Scan for the cell matching the given text and deliver its [x, y] coordinate at center. 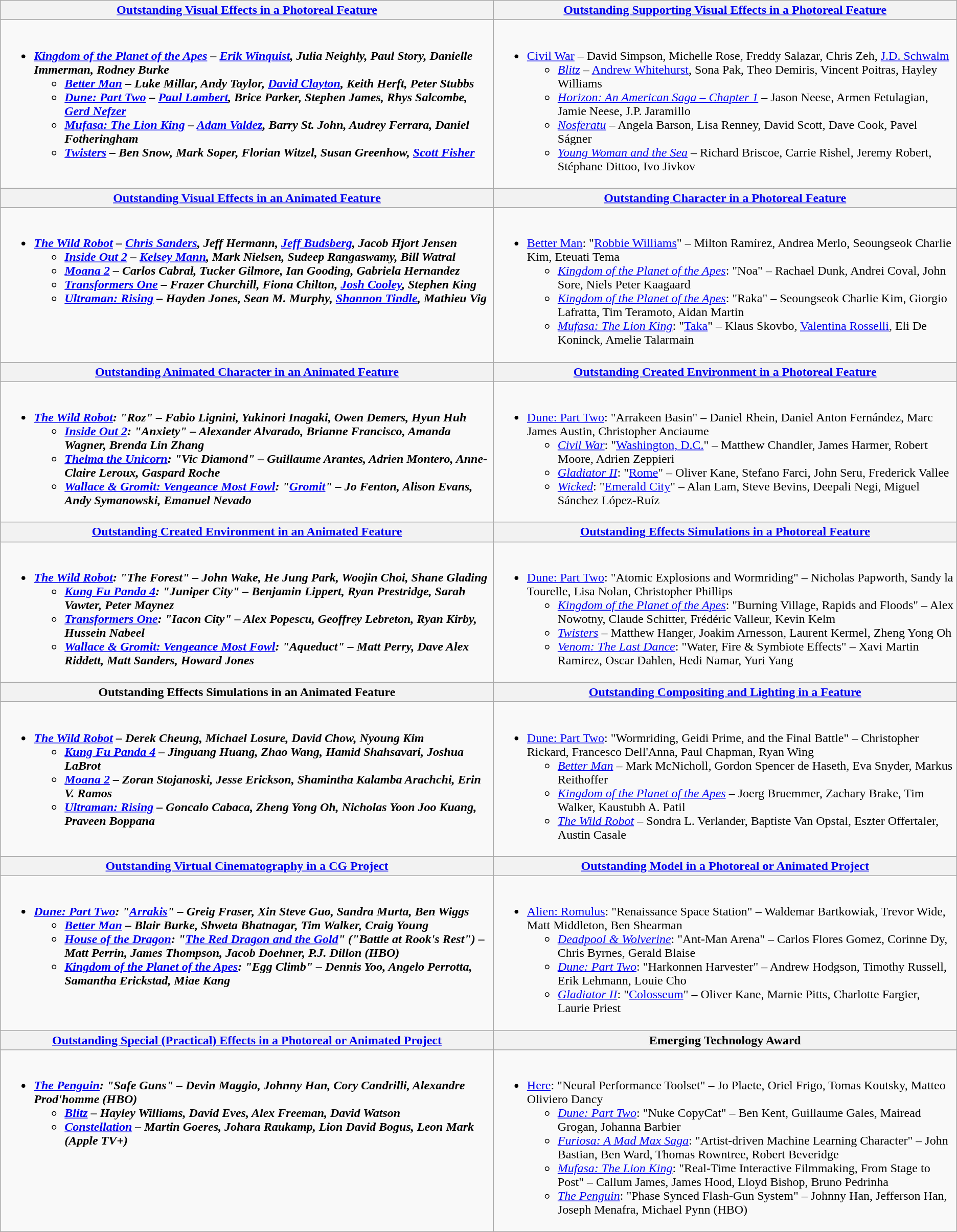
Outstanding Created Environment in a Photoreal Feature [725, 372]
Outstanding Virtual Cinematography in a CG Project [247, 866]
Outstanding Animated Character in an Animated Feature [247, 372]
Outstanding Visual Effects in an Animated Feature [247, 198]
Outstanding Visual Effects in a Photoreal Feature [247, 10]
Emerging Technology Award [725, 1040]
Outstanding Created Environment in an Animated Feature [247, 532]
Outstanding Supporting Visual Effects in a Photoreal Feature [725, 10]
Outstanding Character in a Photoreal Feature [725, 198]
Outstanding Special (Practical) Effects in a Photoreal or Animated Project [247, 1040]
Outstanding Effects Simulations in an Animated Feature [247, 692]
Outstanding Model in a Photoreal or Animated Project [725, 866]
Outstanding Effects Simulations in a Photoreal Feature [725, 532]
Outstanding Compositing and Lighting in a Feature [725, 692]
